Pinpoint the cell where the given text exists, returning its [x, y] midpoint coordinate. 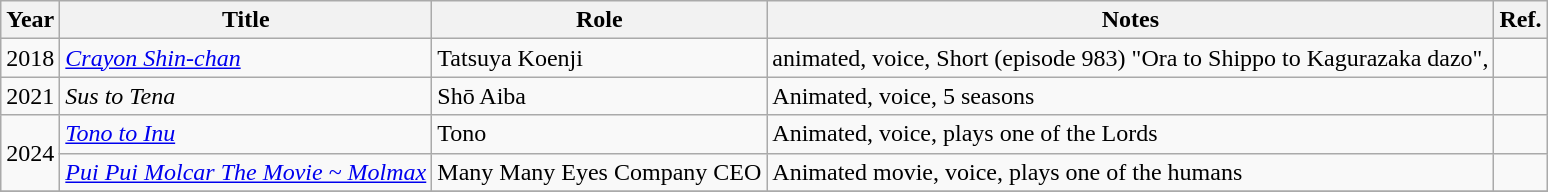
Crayon Shin-chan [246, 58]
Animated, voice, plays one of the Lords [1130, 134]
Tono to Inu [246, 134]
animated, voice, Short (episode 983) "Ora to Shippo to Kagurazaka dazo", [1130, 58]
2021 [30, 96]
Many Many Eyes Company CEO [600, 172]
Role [600, 20]
Pui Pui Molcar The Movie ~ Molmax [246, 172]
2024 [30, 153]
Tono [600, 134]
Shō Aiba [600, 96]
2018 [30, 58]
Notes [1130, 20]
Tatsuya Koenji [600, 58]
Animated movie, voice, plays one of the humans [1130, 172]
Animated, voice, 5 seasons [1130, 96]
Sus to Tena [246, 96]
Year [30, 20]
Title [246, 20]
Ref. [1520, 20]
